Identify which cell holds the provided text, then report its [x, y] central coordinate. 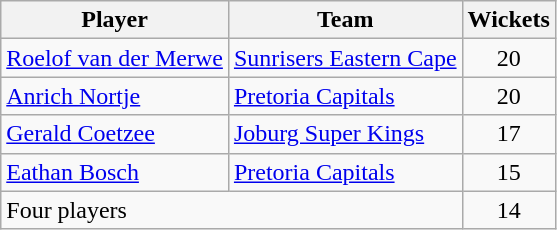
Roelof van der Merwe [115, 58]
Four players [232, 210]
15 [508, 172]
Player [115, 20]
17 [508, 134]
14 [508, 210]
Team [345, 20]
Anrich Nortje [115, 96]
Wickets [508, 20]
Eathan Bosch [115, 172]
Gerald Coetzee [115, 134]
Joburg Super Kings [345, 134]
Sunrisers Eastern Cape [345, 58]
